For the text-containing cell, return its midpoint in [x, y] coordinate format. 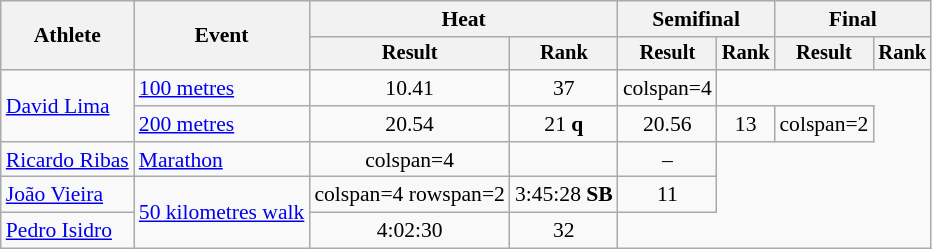
32 [564, 231]
João Vieira [68, 195]
10.41 [410, 88]
Final [852, 19]
3:45:28 SB [564, 195]
50 kilometres walk [222, 212]
Semifinal [696, 19]
Heat [463, 19]
100 metres [222, 88]
Athlete [68, 36]
11 [668, 195]
4:02:30 [410, 231]
13 [746, 124]
colspan=2 [824, 124]
– [668, 160]
Ricardo Ribas [68, 160]
Marathon [222, 160]
37 [564, 88]
200 metres [222, 124]
Event [222, 36]
colspan=4 rowspan=2 [410, 195]
David Lima [68, 106]
20.54 [410, 124]
21 q [564, 124]
20.56 [668, 124]
Pedro Isidro [68, 231]
